Locate the cell with the specified text and output its (x, y) center coordinate. 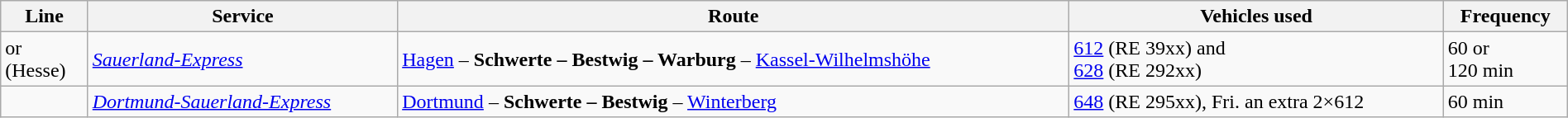
Hagen – Schwerte – Bestwig – Warburg – Kassel-Wilhelmshöhe (734, 59)
60 or120 min (1505, 59)
or (Hesse) (45, 59)
60 min (1505, 101)
Frequency (1505, 17)
Dortmund-Sauerland-Express (242, 101)
Sauerland-Express (242, 59)
612 (RE 39xx) and628 (RE 292xx) (1256, 59)
648 (RE 295xx), Fri. an extra 2×612 (1256, 101)
Line (45, 17)
Dortmund – Schwerte – Bestwig – Winterberg (734, 101)
Route (734, 17)
Vehicles used (1256, 17)
Service (242, 17)
